Find where the given text appears and provide that cell's center as [X, Y] coordinate. 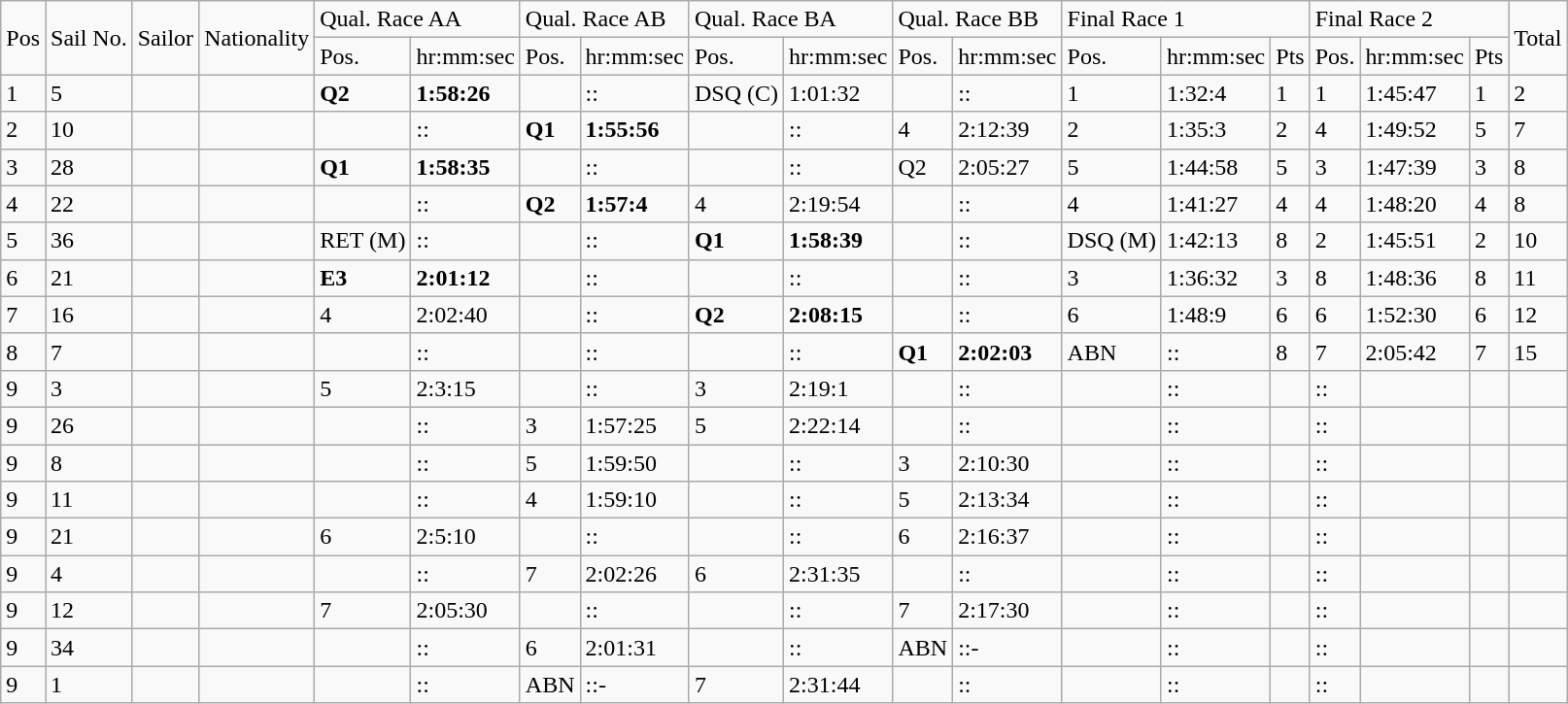
1:45:51 [1415, 241]
1:01:32 [838, 93]
Qual. Race AB [604, 19]
Sail No. [88, 38]
1:52:30 [1415, 315]
Total [1538, 38]
2:31:44 [838, 685]
1:42:13 [1215, 241]
2:12:39 [1007, 130]
2:16:37 [1007, 537]
Qual. Race BA [791, 19]
1:47:39 [1415, 167]
1:48:36 [1415, 278]
1:57:4 [634, 204]
1:35:3 [1215, 130]
Final Race 2 [1409, 19]
28 [88, 167]
2:31:35 [838, 574]
16 [88, 315]
2:01:31 [634, 648]
15 [1538, 352]
2:17:30 [1007, 611]
2:05:27 [1007, 167]
Qual. Race BB [977, 19]
2:19:1 [838, 388]
1:58:26 [465, 93]
2:02:40 [465, 315]
2:08:15 [838, 315]
1:36:32 [1215, 278]
1:32:4 [1215, 93]
1:48:9 [1215, 315]
2:19:54 [838, 204]
1:49:52 [1415, 130]
26 [88, 425]
E3 [363, 278]
1:57:25 [634, 425]
2:22:14 [838, 425]
2:02:26 [634, 574]
2:02:03 [1007, 352]
2:05:42 [1415, 352]
RET (M) [363, 241]
1:41:27 [1215, 204]
1:48:20 [1415, 204]
34 [88, 648]
1:59:10 [634, 500]
2:01:12 [465, 278]
22 [88, 204]
DSQ (M) [1111, 241]
2:5:10 [465, 537]
1:55:56 [634, 130]
Qual. Race AA [418, 19]
2:05:30 [465, 611]
1:45:47 [1415, 93]
1:58:39 [838, 241]
DSQ (C) [736, 93]
1:58:35 [465, 167]
Pos [23, 38]
Sailor [165, 38]
2:13:34 [1007, 500]
Final Race 1 [1185, 19]
Nationality [256, 38]
2:10:30 [1007, 463]
2:3:15 [465, 388]
1:59:50 [634, 463]
1:44:58 [1215, 167]
36 [88, 241]
